Pinpoint the cell where the given text exists, returning its [X, Y] midpoint coordinate. 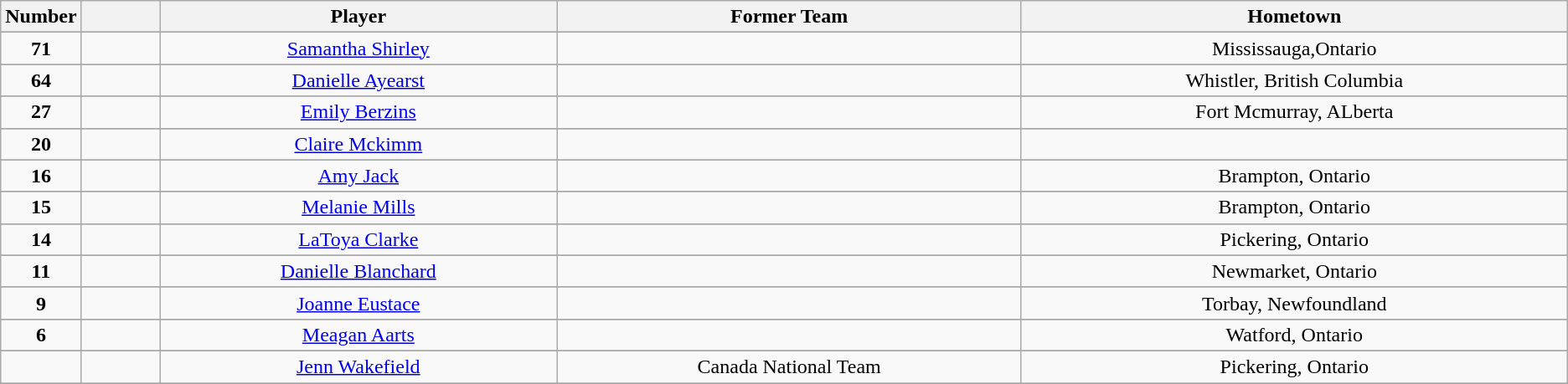
6 [41, 335]
64 [41, 80]
Newmarket, Ontario [1294, 271]
Melanie Mills [358, 207]
27 [41, 112]
Mississauga,Ontario [1294, 49]
Samantha Shirley [358, 49]
Number [41, 17]
Torbay, Newfoundland [1294, 303]
Jenn Wakefield [358, 366]
Hometown [1294, 17]
Amy Jack [358, 176]
Claire Mckimm [358, 144]
Danielle Blanchard [358, 271]
Danielle Ayearst [358, 80]
Emily Berzins [358, 112]
Watford, Ontario [1294, 335]
9 [41, 303]
11 [41, 271]
LaToya Clarke [358, 239]
Meagan Aarts [358, 335]
14 [41, 239]
Former Team [789, 17]
Whistler, British Columbia [1294, 80]
16 [41, 176]
15 [41, 207]
20 [41, 144]
Joanne Eustace [358, 303]
71 [41, 49]
Player [358, 17]
Fort Mcmurray, ALberta [1294, 112]
Canada National Team [789, 366]
